Locate the cell with the specified text and output its (X, Y) center coordinate. 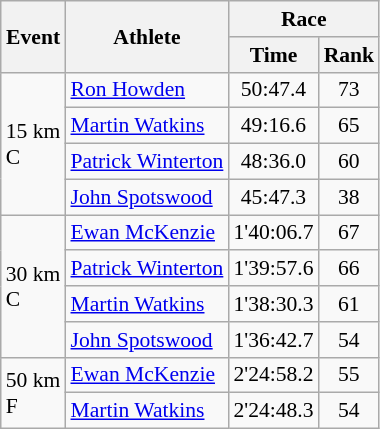
61 (350, 304)
66 (350, 269)
Athlete (146, 36)
48:36.0 (273, 162)
49:16.6 (273, 126)
2'24:48.3 (273, 411)
15 km C (34, 143)
Event (34, 36)
60 (350, 162)
Race (304, 19)
1'36:42.7 (273, 340)
Rank (350, 55)
1'40:06.7 (273, 233)
1'38:30.3 (273, 304)
38 (350, 197)
30 km C (34, 286)
50 km F (34, 392)
45:47.3 (273, 197)
55 (350, 375)
67 (350, 233)
73 (350, 90)
1'39:57.6 (273, 269)
65 (350, 126)
50:47.4 (273, 90)
2'24:58.2 (273, 375)
Ron Howden (146, 90)
Time (273, 55)
